Return (x, y) of the center of cell containing provided text 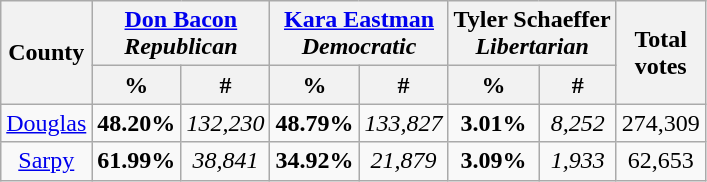
1,933 (578, 161)
Totalvotes (660, 52)
3.01% (494, 123)
133,827 (404, 123)
48.20% (136, 123)
Tyler SchaefferLibertarian (532, 34)
34.92% (314, 161)
132,230 (226, 123)
Don BaconRepublican (181, 34)
Sarpy (46, 161)
Kara EastmanDemocratic (359, 34)
38,841 (226, 161)
61.99% (136, 161)
County (46, 52)
62,653 (660, 161)
Douglas (46, 123)
48.79% (314, 123)
8,252 (578, 123)
274,309 (660, 123)
3.09% (494, 161)
21,879 (404, 161)
